Capture the cell that displays the provided text and extract its [x, y] central coordinate. 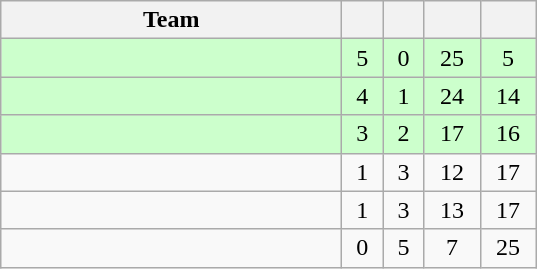
4 [362, 96]
24 [452, 96]
16 [508, 134]
2 [404, 134]
12 [452, 172]
13 [452, 210]
7 [452, 248]
14 [508, 96]
Team [172, 20]
